Output the (x, y) coordinate of the center of the cell containing the given text.  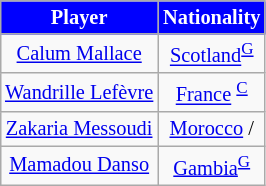
GambiaG (212, 166)
Zakaria Messoudi (79, 129)
France C (212, 92)
Calum Mallace (79, 54)
Nationality (212, 17)
Morocco / (212, 129)
Wandrille Lefèvre (79, 92)
Mamadou Danso (79, 166)
Player (79, 17)
ScotlandG (212, 54)
